Locate the cell with the specified text and output its (x, y) center coordinate. 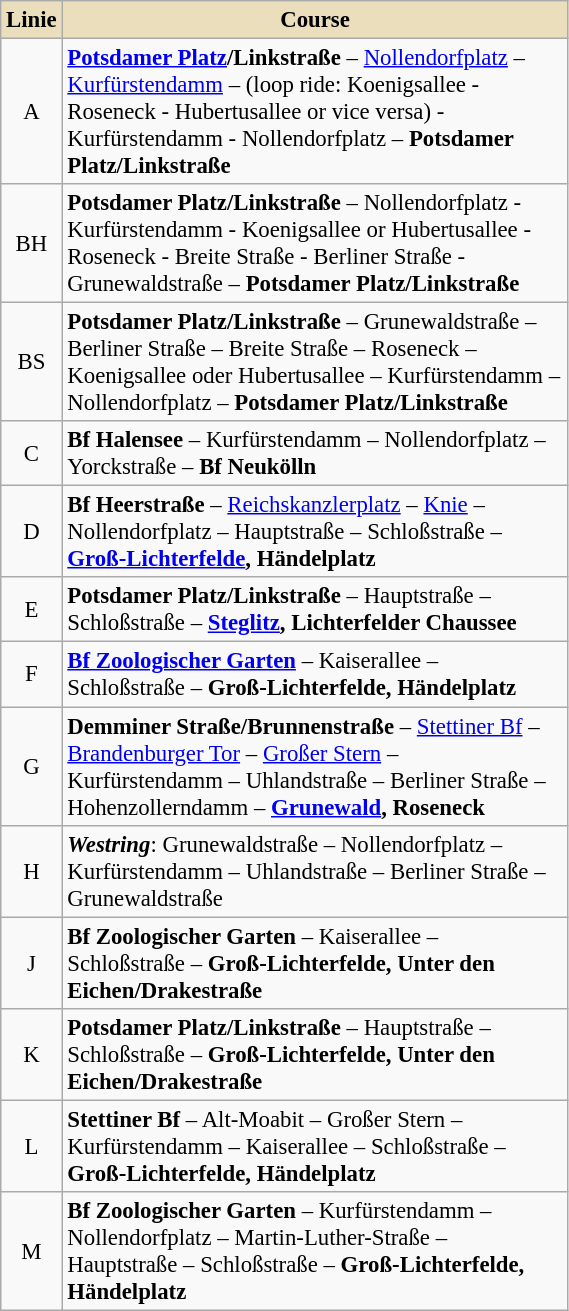
L (32, 1146)
A (32, 112)
D (32, 532)
Bf Zoologischer Garten – Kurfürstendamm – Nollendorfplatz – Martin-Luther-Straße – Hauptstraße – Schloßstraße – Groß-Lichterfelde, Händelplatz (315, 1252)
Bf Halensee – Kurfürstendamm – Nollendorfplatz – Yorckstraße – Bf Neukölln (315, 454)
Westring: Grunewaldstraße – Nollendorfplatz – Kurfürstendamm – Uhlandstraße – Berliner Straße – Grunewaldstraße (315, 871)
Course (315, 20)
C (32, 454)
BS (32, 362)
Bf Heerstraße – Reichskanzlerplatz – Knie – Nollendorfplatz – Hauptstraße – Schloßstraße – Groß-Lichterfelde, Händelplatz (315, 532)
F (32, 674)
Potsdamer Platz/Linkstraße – Hauptstraße – Schloßstraße – Steglitz, Lichterfelder Chaussee (315, 610)
BH (32, 244)
E (32, 610)
H (32, 871)
Bf Zoologischer Garten – Kaiserallee – Schloßstraße – Groß-Lichterfelde, Unter den Eichen/Drakestraße (315, 963)
M (32, 1252)
K (32, 1054)
J (32, 963)
Stettiner Bf – Alt-Moabit – Großer Stern – Kurfürstendamm – Kaiserallee – Schloßstraße – Groß-Lichterfelde, Händelplatz (315, 1146)
Linie (32, 20)
Potsdamer Platz/Linkstraße – Hauptstraße – Schloßstraße – Groß-Lichterfelde, Unter den Eichen/Drakestraße (315, 1054)
G (32, 766)
Bf Zoologischer Garten – Kaiserallee – Schloßstraße – Groß-Lichterfelde, Händelplatz (315, 674)
